Return [x, y] of the center of cell containing provided text 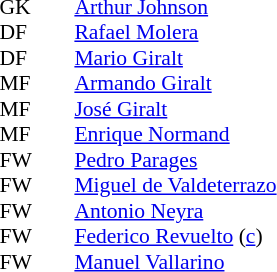
Enrique Normand [175, 135]
Rafael Molera [175, 33]
Pedro Parages [175, 160]
Armando Giralt [175, 83]
José Giralt [175, 109]
Antonio Neyra [175, 211]
Mario Giralt [175, 58]
Miguel de Valdeterrazo [175, 185]
Federico Revuelto (c) [175, 237]
